Detect which cell encompasses the target text, then output its [x, y] center coordinate. 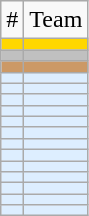
# [12, 20]
Team [56, 20]
